Provide the [X, Y] coordinate of the cell's center where the given text is located.  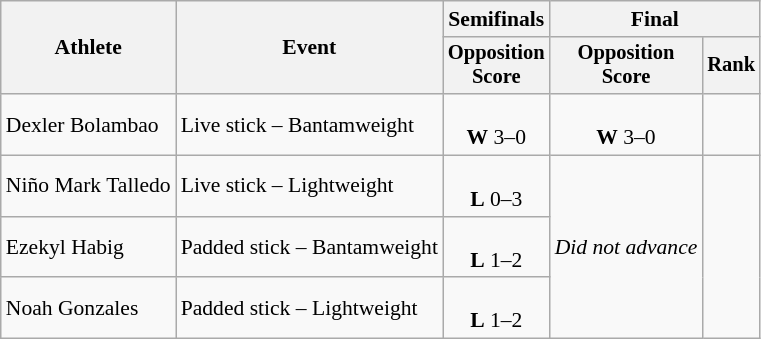
Noah Gonzales [88, 308]
Dexler Bolambao [88, 124]
Semifinals [496, 19]
Live stick – Bantamweight [310, 124]
Ezekyl Habig [88, 248]
L 0–3 [496, 186]
Padded stick – Bantamweight [310, 248]
Event [310, 48]
Live stick – Lightweight [310, 186]
Athlete [88, 48]
Final [655, 19]
Niño Mark Talledo [88, 186]
Did not advance [626, 248]
Padded stick – Lightweight [310, 308]
Rank [731, 66]
